Detect which cell encompasses the target text, then output its [x, y] center coordinate. 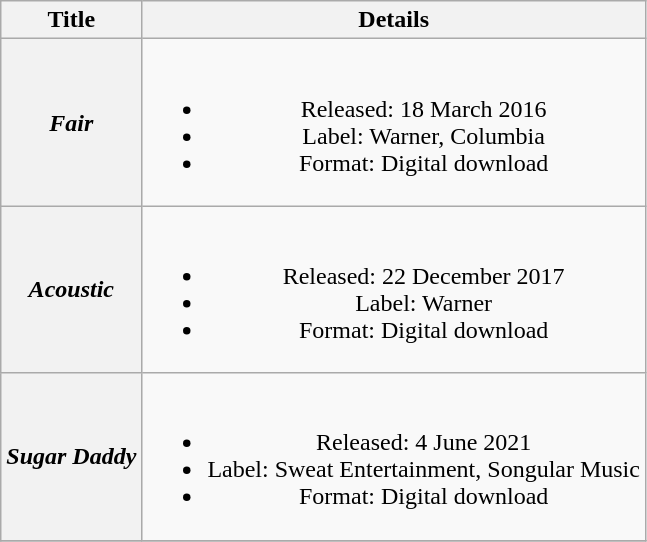
Released: 4 June 2021Label: Sweat Entertainment, Songular MusicFormat: Digital download [394, 456]
Title [72, 20]
Fair [72, 122]
Released: 18 March 2016Label: Warner, ColumbiaFormat: Digital download [394, 122]
Sugar Daddy [72, 456]
Acoustic [72, 290]
Released: 22 December 2017Label: WarnerFormat: Digital download [394, 290]
Details [394, 20]
